Identify which cell holds the provided text, then report its [X, Y] central coordinate. 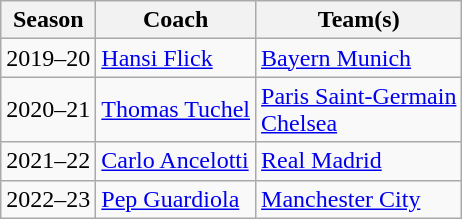
Thomas Tuchel [176, 110]
Paris Saint-Germain Chelsea [359, 110]
Team(s) [359, 20]
Manchester City [359, 199]
Hansi Flick [176, 58]
2020–21 [48, 110]
Season [48, 20]
2022–23 [48, 199]
Pep Guardiola [176, 199]
Carlo Ancelotti [176, 161]
2021–22 [48, 161]
Real Madrid [359, 161]
Coach [176, 20]
2019–20 [48, 58]
Bayern Munich [359, 58]
